Search for the cell housing the specified text and yield its [x, y] center coordinate. 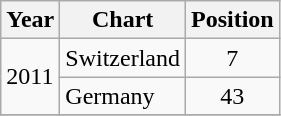
Chart [123, 20]
Switzerland [123, 58]
Position [232, 20]
Germany [123, 96]
Year [30, 20]
43 [232, 96]
7 [232, 58]
2011 [30, 77]
